Extract the (x, y) coordinate from the center of the cell holding the provided text.  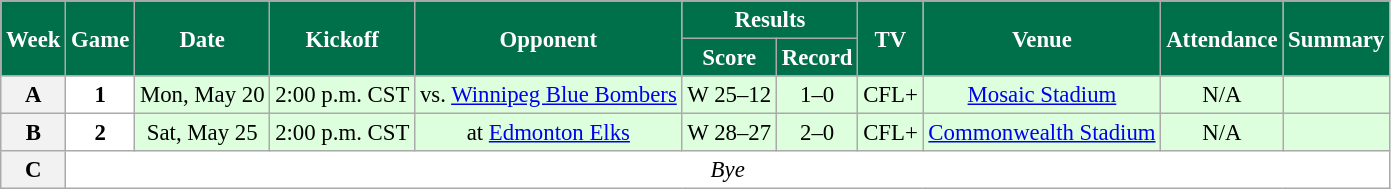
W 25–12 (729, 95)
Summary (1336, 38)
TV (890, 38)
Record (816, 58)
Venue (1042, 38)
1–0 (816, 95)
vs. Winnipeg Blue Bombers (548, 95)
Week (34, 38)
Mosaic Stadium (1042, 95)
Score (729, 58)
Game (100, 38)
Kickoff (342, 38)
C (34, 170)
A (34, 95)
1 (100, 95)
Commonwealth Stadium (1042, 133)
Attendance (1222, 38)
Opponent (548, 38)
Results (770, 20)
Sat, May 25 (202, 133)
at Edmonton Elks (548, 133)
2 (100, 133)
W 28–27 (729, 133)
2–0 (816, 133)
B (34, 133)
Mon, May 20 (202, 95)
Bye (728, 170)
Date (202, 38)
